Pinpoint the cell where the given text exists, returning its [x, y] midpoint coordinate. 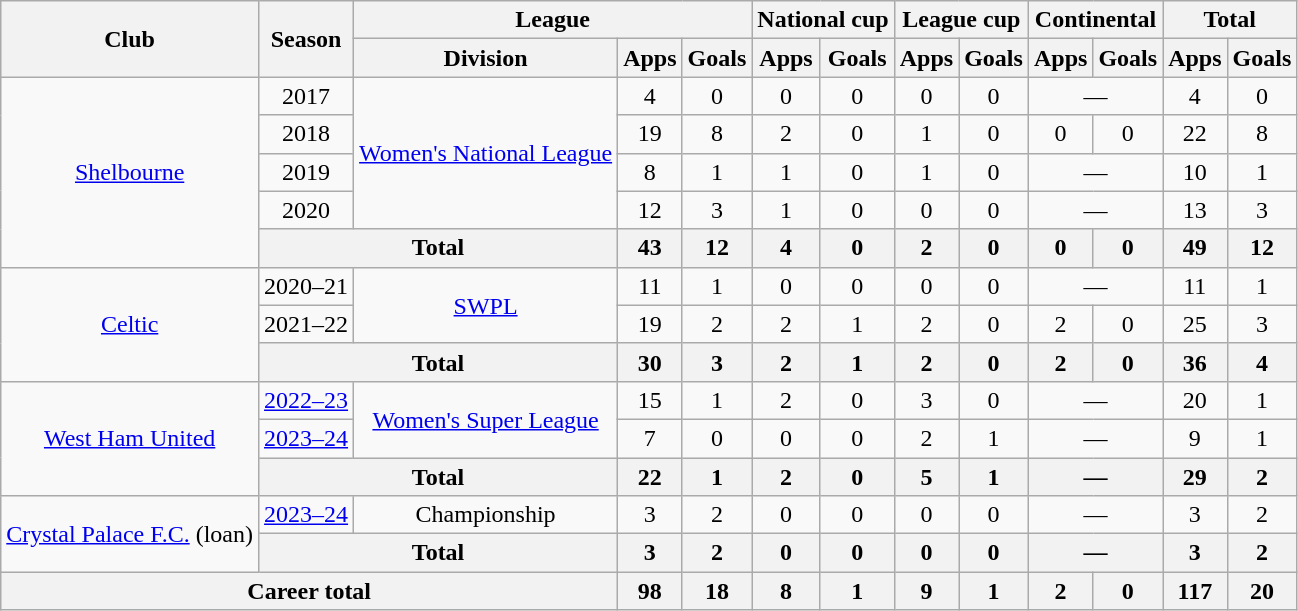
2020–21 [306, 286]
League cup [961, 20]
7 [650, 438]
117 [1195, 591]
Celtic [130, 324]
Women's National League [486, 153]
Women's Super League [486, 419]
43 [650, 248]
2018 [306, 134]
Shelbourne [130, 172]
30 [650, 362]
2022–23 [306, 400]
29 [1195, 477]
2017 [306, 96]
Crystal Palace F.C. (loan) [130, 534]
98 [650, 591]
Championship [486, 515]
League [553, 20]
2019 [306, 172]
25 [1195, 324]
10 [1195, 172]
13 [1195, 210]
15 [650, 400]
5 [926, 477]
Season [306, 39]
18 [717, 591]
National cup [823, 20]
West Ham United [130, 438]
Continental [1095, 20]
Career total [310, 591]
Club [130, 39]
49 [1195, 248]
36 [1195, 362]
2021–22 [306, 324]
Division [486, 58]
2020 [306, 210]
SWPL [486, 305]
